Identify which cell holds the provided text, then report its (x, y) central coordinate. 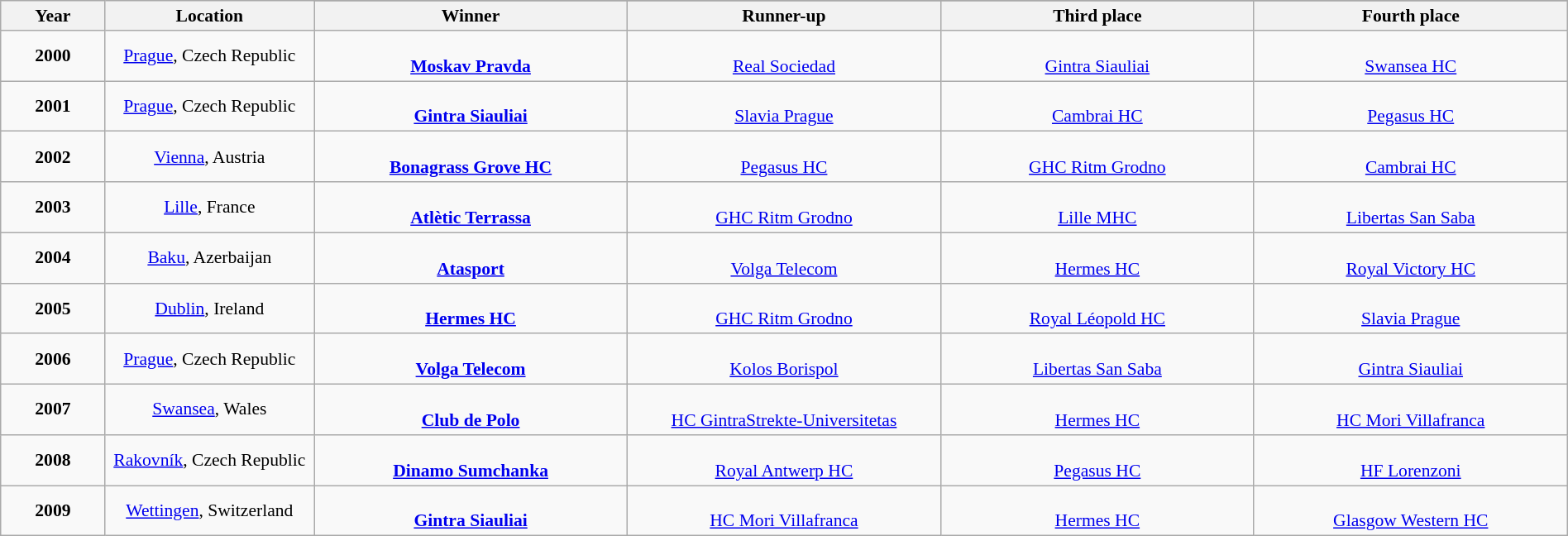
2005 (53, 308)
Location (210, 16)
2002 (53, 157)
Dinamo Sumchanka (471, 460)
Real Sociedad (784, 56)
Winner (471, 16)
Atlètic Terrassa (471, 207)
Wettingen, Switzerland (210, 511)
2009 (53, 511)
Royal Léopold HC (1097, 308)
HC GintraStrekte-Universitetas (784, 410)
Bonagrass Grove HC (471, 157)
Swansea HC (1411, 56)
Royal Antwerp HC (784, 460)
2000 (53, 56)
2007 (53, 410)
Atasport (471, 258)
Runner-up (784, 16)
Rakovník, Czech Republic (210, 460)
Glasgow Western HC (1411, 511)
2006 (53, 359)
Moskav Pravda (471, 56)
Dublin, Ireland (210, 308)
Swansea, Wales (210, 410)
2001 (53, 106)
Year (53, 16)
2004 (53, 258)
HF Lorenzoni (1411, 460)
Third place (1097, 16)
Lille, France (210, 207)
Lille MHC (1097, 207)
Royal Victory HC (1411, 258)
Vienna, Austria (210, 157)
Kolos Borispol (784, 359)
Fourth place (1411, 16)
Baku, Azerbaijan (210, 258)
2008 (53, 460)
2003 (53, 207)
Club de Polo (471, 410)
